Return (X, Y) of the center of cell containing provided text 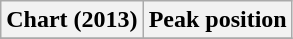
Chart (2013) (72, 20)
Peak position (218, 20)
